Scan for the cell matching the given text and deliver its (X, Y) coordinate at center. 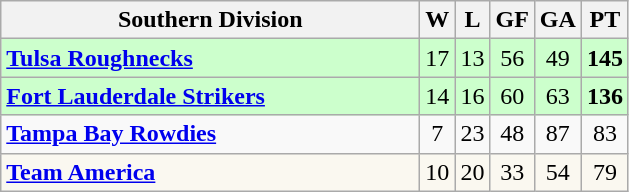
PT (604, 20)
L (472, 20)
14 (438, 96)
7 (438, 134)
145 (604, 58)
20 (472, 172)
W (438, 20)
Tampa Bay Rowdies (210, 134)
56 (512, 58)
49 (558, 58)
83 (604, 134)
Fort Lauderdale Strikers (210, 96)
16 (472, 96)
60 (512, 96)
13 (472, 58)
87 (558, 134)
Tulsa Roughnecks (210, 58)
54 (558, 172)
Team America (210, 172)
63 (558, 96)
79 (604, 172)
48 (512, 134)
10 (438, 172)
23 (472, 134)
33 (512, 172)
Southern Division (210, 20)
136 (604, 96)
GA (558, 20)
17 (438, 58)
GF (512, 20)
